Return the (x, y) coordinate for the center point of the cell that contains the specified text.  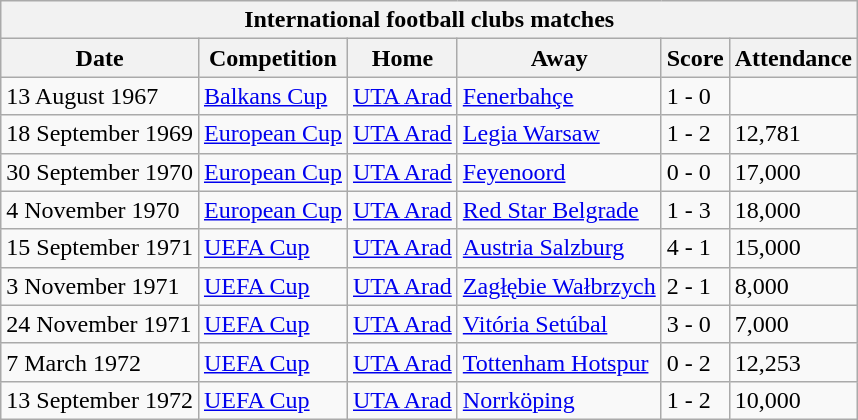
15 September 1971 (100, 248)
Vitória Setúbal (559, 324)
Score (695, 58)
13 August 1967 (100, 96)
17,000 (793, 172)
7 March 1972 (100, 362)
Zagłębie Wałbrzych (559, 286)
Home (402, 58)
Red Star Belgrade (559, 210)
Attendance (793, 58)
4 - 1 (695, 248)
Date (100, 58)
Tottenham Hotspur (559, 362)
10,000 (793, 400)
2 - 1 (695, 286)
12,781 (793, 134)
18,000 (793, 210)
24 November 1971 (100, 324)
3 November 1971 (100, 286)
1 - 0 (695, 96)
International football clubs matches (430, 20)
3 - 0 (695, 324)
7,000 (793, 324)
Away (559, 58)
0 - 2 (695, 362)
Austria Salzburg (559, 248)
30 September 1970 (100, 172)
Fenerbahçe (559, 96)
12,253 (793, 362)
Balkans Cup (272, 96)
0 - 0 (695, 172)
1 - 3 (695, 210)
Competition (272, 58)
18 September 1969 (100, 134)
8,000 (793, 286)
4 November 1970 (100, 210)
13 September 1972 (100, 400)
15,000 (793, 248)
Feyenoord (559, 172)
Norrköping (559, 400)
Legia Warsaw (559, 134)
